Provide the [x, y] coordinate of the cell's center where the given text is located.  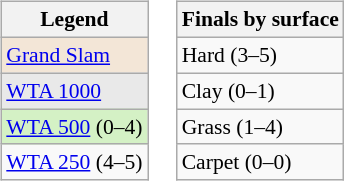
Hard (3–5) [260, 55]
WTA 250 (4–5) [74, 162]
WTA 500 (0–4) [74, 127]
Carpet (0–0) [260, 162]
Legend [74, 20]
WTA 1000 [74, 91]
Grand Slam [74, 55]
Grass (1–4) [260, 127]
Clay (0–1) [260, 91]
Finals by surface [260, 20]
